Pinpoint the cell where the given text exists, returning its (X, Y) midpoint coordinate. 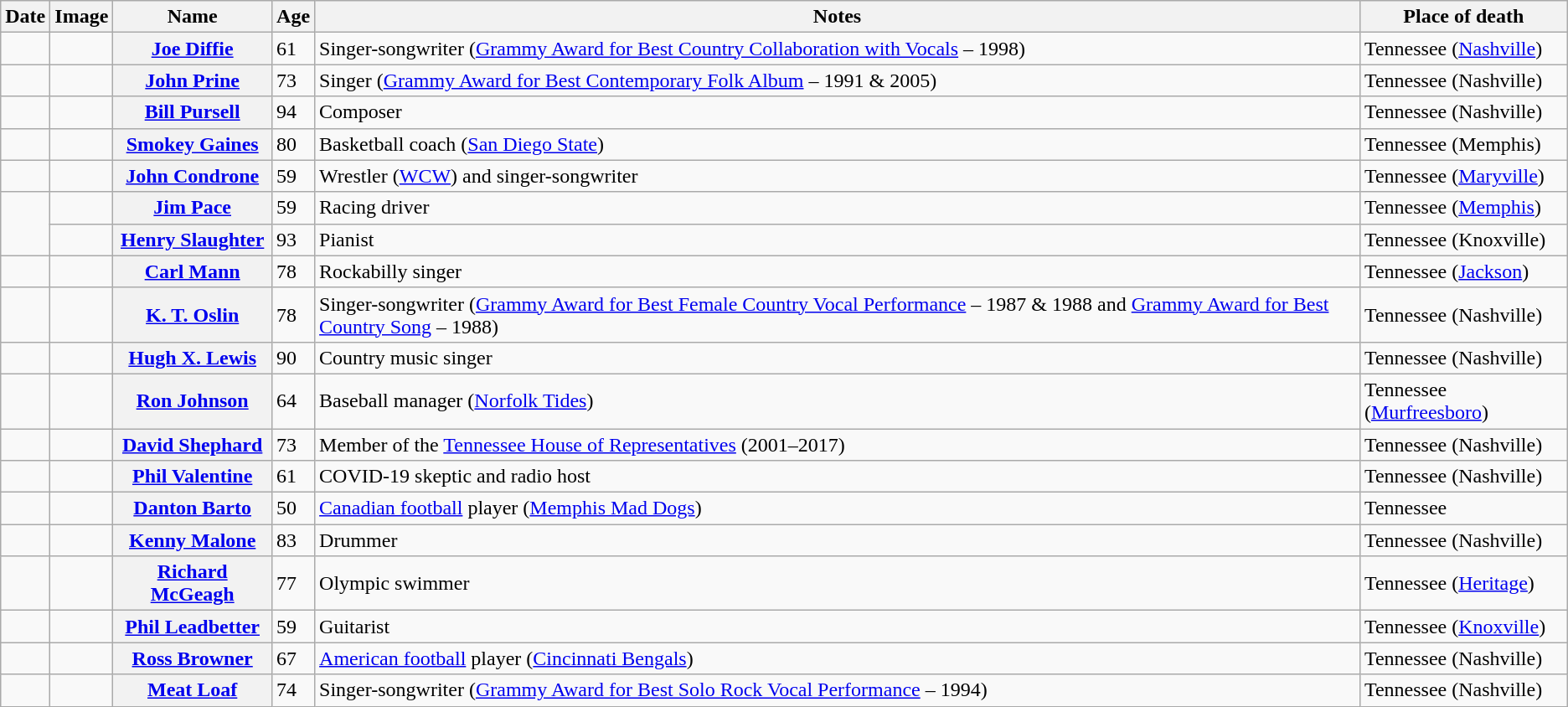
Composer (838, 112)
Tennessee (Jackson) (1463, 271)
67 (293, 658)
Carl Mann (193, 271)
Smokey Gaines (193, 144)
Rockabilly singer (838, 271)
90 (293, 358)
Basketball coach (San Diego State) (838, 144)
Olympic swimmer (838, 583)
Tennessee (Murfreesboro) (1463, 400)
Guitarist (838, 627)
Singer-songwriter (Grammy Award for Best Country Collaboration with Vocals – 1998) (838, 49)
COVID-19 skeptic and radio host (838, 477)
Date (25, 17)
Singer (Grammy Award for Best Contemporary Folk Album – 1991 & 2005) (838, 80)
Tennessee (1463, 508)
83 (293, 540)
74 (293, 690)
Phil Leadbetter (193, 627)
93 (293, 240)
Canadian football player (Memphis Mad Dogs) (838, 508)
94 (293, 112)
K. T. Oslin (193, 315)
Meat Loaf (193, 690)
Place of death (1463, 17)
Image (82, 17)
Racing driver (838, 208)
Tennessee (Maryville) (1463, 176)
Drummer (838, 540)
Kenny Malone (193, 540)
Notes (838, 17)
Pianist (838, 240)
Name (193, 17)
Danton Barto (193, 508)
Bill Pursell (193, 112)
American football player (Cincinnati Bengals) (838, 658)
Henry Slaughter (193, 240)
John Condrone (193, 176)
David Shephard (193, 445)
Member of the Tennessee House of Representatives (2001–2017) (838, 445)
50 (293, 508)
Ron Johnson (193, 400)
Jim Pace (193, 208)
Richard McGeagh (193, 583)
Tennessee (Heritage) (1463, 583)
John Prine (193, 80)
Country music singer (838, 358)
Singer-songwriter (Grammy Award for Best Solo Rock Vocal Performance – 1994) (838, 690)
77 (293, 583)
Joe Diffie (193, 49)
Age (293, 17)
Phil Valentine (193, 477)
Hugh X. Lewis (193, 358)
80 (293, 144)
Singer-songwriter (Grammy Award for Best Female Country Vocal Performance – 1987 & 1988 and Grammy Award for Best Country Song – 1988) (838, 315)
Wrestler (WCW) and singer-songwriter (838, 176)
Baseball manager (Norfolk Tides) (838, 400)
Ross Browner (193, 658)
64 (293, 400)
